Output the [X, Y] coordinate of the center of the cell containing the given text.  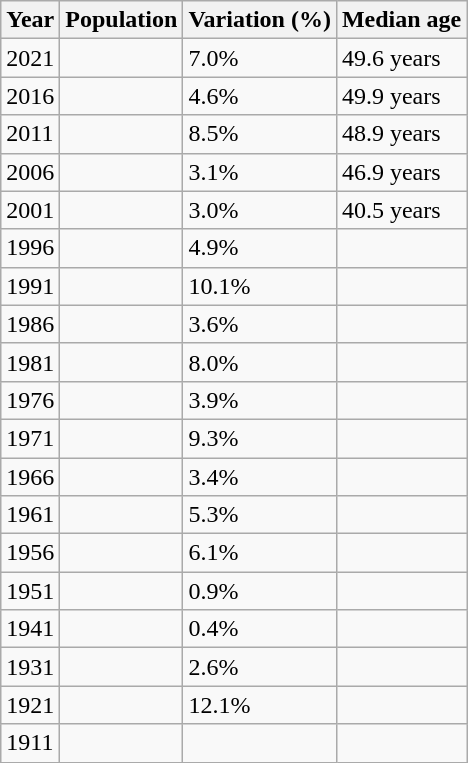
49.9 years [401, 96]
1921 [30, 705]
1991 [30, 286]
12.1% [260, 705]
1961 [30, 515]
3.0% [260, 210]
0.9% [260, 591]
1931 [30, 667]
Year [30, 20]
1951 [30, 591]
2021 [30, 58]
4.9% [260, 248]
2011 [30, 134]
3.1% [260, 172]
1976 [30, 400]
48.9 years [401, 134]
3.9% [260, 400]
0.4% [260, 629]
49.6 years [401, 58]
Median age [401, 20]
5.3% [260, 515]
1971 [30, 438]
2.6% [260, 667]
10.1% [260, 286]
3.6% [260, 324]
2016 [30, 96]
1911 [30, 743]
7.0% [260, 58]
1981 [30, 362]
46.9 years [401, 172]
6.1% [260, 553]
Variation (%) [260, 20]
2006 [30, 172]
Population [122, 20]
9.3% [260, 438]
8.0% [260, 362]
1986 [30, 324]
1966 [30, 477]
1996 [30, 248]
2001 [30, 210]
1956 [30, 553]
3.4% [260, 477]
40.5 years [401, 210]
8.5% [260, 134]
1941 [30, 629]
4.6% [260, 96]
